Return (x, y) of the center of cell containing provided text 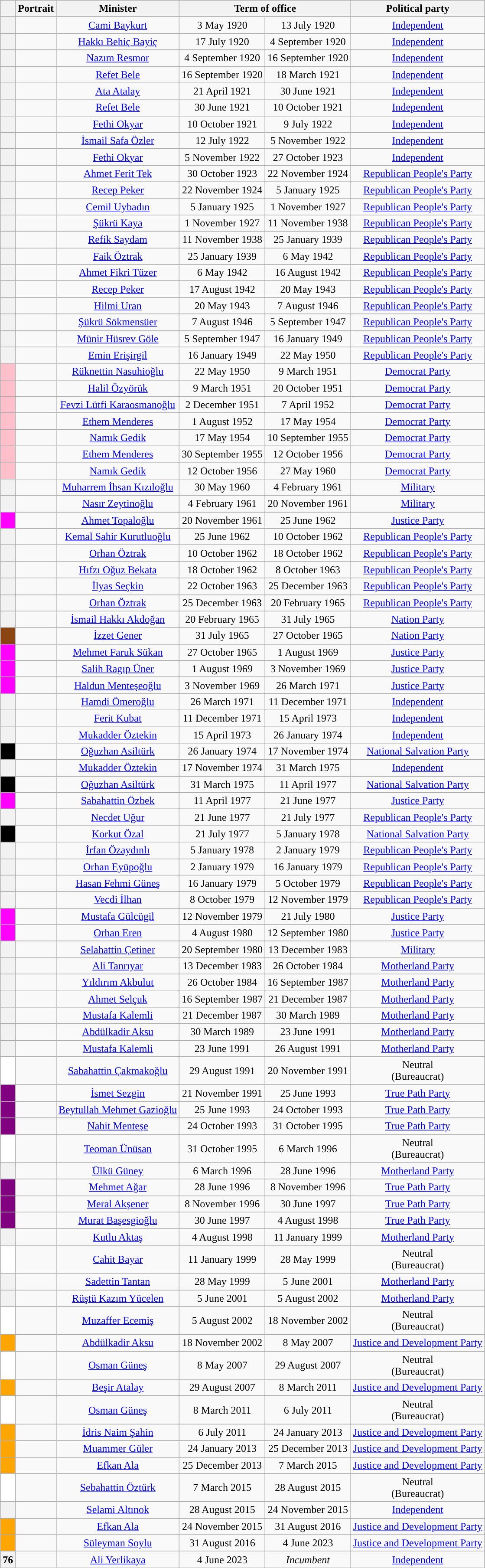
21 November 1991 (222, 1093)
20 November 1991 (308, 1071)
8 October 1963 (308, 570)
Sabahattin Özbek (117, 801)
Rüştü Kazım Yücelen (117, 1298)
Süleyman Soylu (117, 1543)
Selahattin Çetiner (117, 949)
Hasan Fehmi Güneş (117, 883)
Mehmet Ağar (117, 1187)
Meral Akşener (117, 1204)
7 April 1952 (308, 405)
İdris Naim Şahin (117, 1432)
Fevzi Lütfi Karaosmanoğlu (117, 405)
Muammer Güler (117, 1449)
Korkut Özal (117, 834)
Cami Baykurt (117, 25)
2 December 1951 (222, 405)
Ali Yerlikaya (117, 1559)
26 August 1991 (308, 1049)
Portrait (36, 9)
13 July 1920 (308, 25)
İlyas Seçkin (117, 586)
Ata Atalay (117, 91)
Mehmet Faruk Sükan (117, 652)
Muharrem İhsan Kızıloğlu (117, 487)
Necdet Uğur (117, 817)
Teoman Ünüsan (117, 1148)
21 July 1980 (308, 916)
Orhan Eren (117, 933)
Cemil Uybadın (117, 207)
27 October 1923 (308, 157)
21 April 1921 (222, 91)
Ahmet Ferit Tek (117, 173)
20 September 1980 (222, 949)
4 August 1980 (222, 933)
30 May 1960 (222, 487)
30 September 1955 (222, 454)
22 October 1963 (222, 586)
30 October 1923 (222, 173)
10 September 1955 (308, 438)
Murat Başesgioğlu (117, 1220)
Mustafa Gülcügil (117, 916)
3 May 1920 (222, 25)
Hıfzı Oğuz Bekata (117, 570)
İsmail Hakkı Akdoğan (117, 619)
Vecdi İlhan (117, 900)
Yıldırım Akbulut (117, 982)
Halil Özyörük (117, 388)
Faik Öztrak (117, 256)
Şükrü Sökmensüer (117, 322)
İrfan Özaydınlı (117, 850)
16 August 1942 (308, 273)
1 August 1952 (222, 421)
Salih Ragıp Üner (117, 669)
27 May 1960 (308, 470)
Nasır Zeytinoğlu (117, 504)
Beşir Atalay (117, 1388)
Refik Saydam (117, 240)
Political party (418, 9)
17 August 1942 (222, 289)
Cahit Bayar (117, 1259)
Kemal Sahir Kurutluoğlu (117, 537)
9 July 1922 (308, 124)
Sadettin Tantan (117, 1281)
Sebahattin Öztürk (117, 1487)
Nazım Resmor (117, 58)
5 October 1979 (308, 883)
İzzet Gener (117, 636)
17 July 1920 (222, 42)
Muzaffer Ecemiş (117, 1321)
Incumbent (308, 1559)
8 October 1979 (222, 900)
29 August 1991 (222, 1071)
Selami Altınok (117, 1510)
Ahmet Selçuk (117, 999)
Nahit Menteşe (117, 1126)
20 October 1951 (308, 388)
12 September 1980 (308, 933)
Hilmi Uran (117, 306)
18 March 1921 (308, 75)
Ahmet Fikri Tüzer (117, 273)
Minister (117, 9)
Ülkü Güney (117, 1171)
12 July 1922 (222, 140)
Orhan Eyüpoğlu (117, 867)
Beytullah Mehmet Gazioğlu (117, 1110)
Hakkı Behiç Bayiç (117, 42)
Emin Erişirgil (117, 355)
Sabahattin Çakmakoğlu (117, 1071)
Ahmet Topaloğlu (117, 520)
Münir Hüsrev Göle (117, 339)
Rüknettin Nasuhioğlu (117, 372)
Term of office (265, 9)
Şükrü Kaya (117, 223)
İsmet Sezgin (117, 1093)
Kutlu Aktaş (117, 1237)
Haldun Menteşeoğlu (117, 685)
İsmail Safa Özler (117, 140)
Ferit Kubat (117, 718)
76 (8, 1559)
Ali Tanrıyar (117, 966)
Hamdi Ömeroğlu (117, 702)
